Search for the cell housing the specified text and yield its [X, Y] center coordinate. 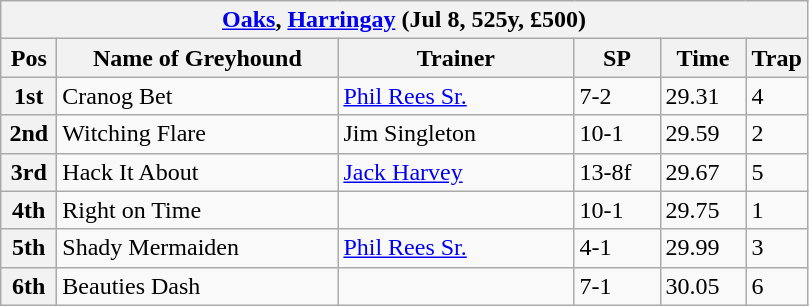
Time [703, 58]
Jim Singleton [456, 134]
6 [776, 286]
5 [776, 172]
29.67 [703, 172]
Hack It About [198, 172]
Trainer [456, 58]
5th [29, 248]
29.31 [703, 96]
30.05 [703, 286]
1st [29, 96]
SP [617, 58]
7-2 [617, 96]
3 [776, 248]
7-1 [617, 286]
3rd [29, 172]
Pos [29, 58]
4 [776, 96]
Right on Time [198, 210]
29.75 [703, 210]
Name of Greyhound [198, 58]
Trap [776, 58]
Jack Harvey [456, 172]
2nd [29, 134]
Oaks, Harringay (Jul 8, 525y, £500) [404, 20]
Witching Flare [198, 134]
2 [776, 134]
29.99 [703, 248]
4th [29, 210]
13-8f [617, 172]
6th [29, 286]
Beauties Dash [198, 286]
1 [776, 210]
Shady Mermaiden [198, 248]
29.59 [703, 134]
Cranog Bet [198, 96]
4-1 [617, 248]
